Return (X, Y) of the center of cell containing provided text 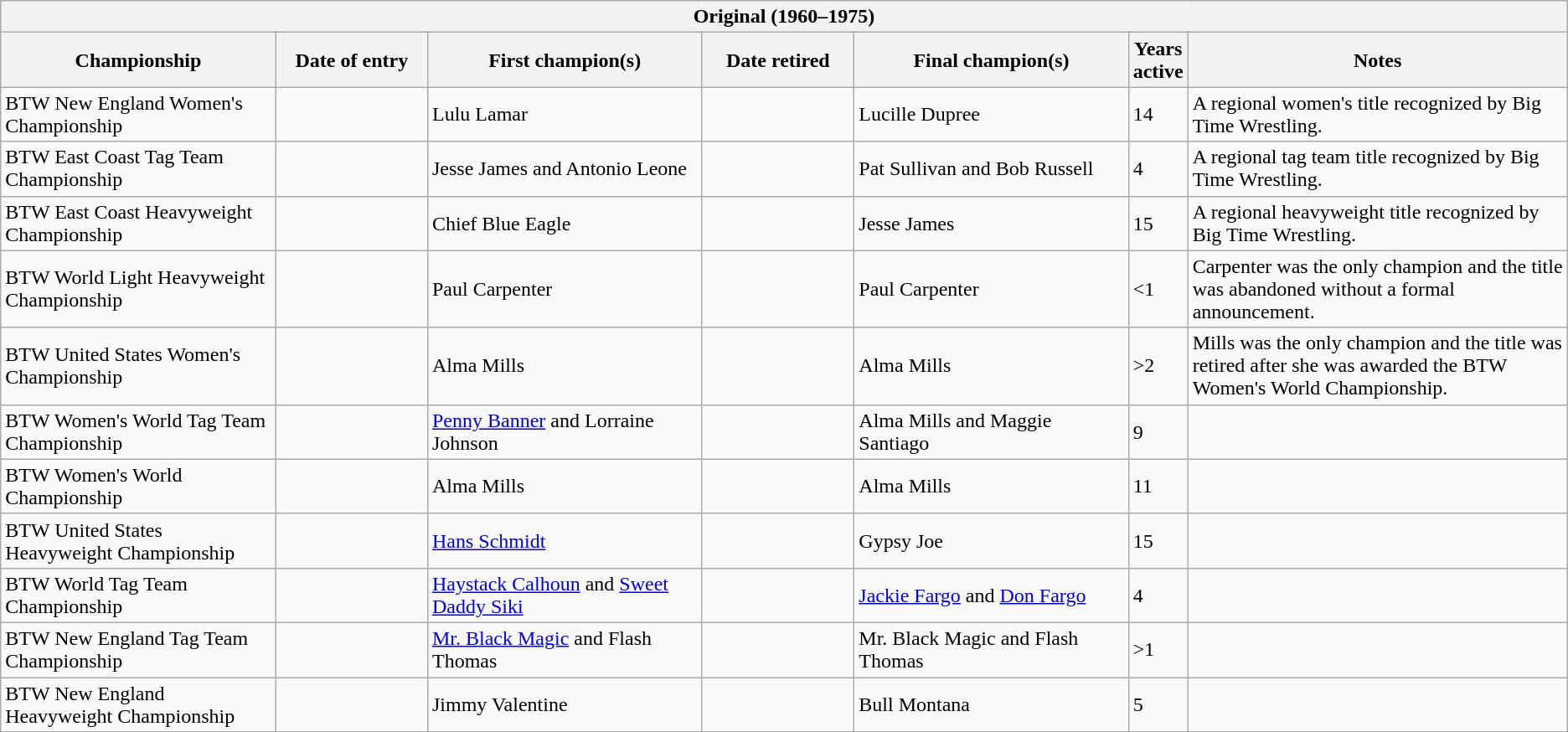
Mills was the only champion and the title was retired after she was awarded the BTW Women's World Championship. (1377, 366)
BTW World Light Heavyweight Championship (138, 289)
Haystack Calhoun and Sweet Daddy Siki (565, 595)
BTW New England Heavyweight Championship (138, 704)
BTW East Coast Heavyweight Championship (138, 223)
Carpenter was the only champion and the title was abandoned without a formal announcement. (1377, 289)
Lulu Lamar (565, 114)
BTW United States Women's Championship (138, 366)
Alma Mills and Maggie Santiago (992, 432)
Jesse James and Antonio Leone (565, 169)
BTW United States Heavyweight Championship (138, 541)
Date retired (778, 60)
Gypsy Joe (992, 541)
A regional women's title recognized by Big Time Wrestling. (1377, 114)
BTW New England Women's Championship (138, 114)
Pat Sullivan and Bob Russell (992, 169)
Bull Montana (992, 704)
11 (1158, 486)
14 (1158, 114)
9 (1158, 432)
Date of entry (352, 60)
Original (1960–1975) (784, 17)
5 (1158, 704)
First champion(s) (565, 60)
BTW New England Tag Team Championship (138, 650)
Hans Schmidt (565, 541)
Notes (1377, 60)
Jimmy Valentine (565, 704)
Jesse James (992, 223)
BTW East Coast Tag Team Championship (138, 169)
Chief Blue Eagle (565, 223)
>2 (1158, 366)
Championship (138, 60)
<1 (1158, 289)
BTW Women's World Championship (138, 486)
BTW Women's World Tag Team Championship (138, 432)
Jackie Fargo and Don Fargo (992, 595)
Penny Banner and Lorraine Johnson (565, 432)
Years active (1158, 60)
Lucille Dupree (992, 114)
A regional heavyweight title recognized by Big Time Wrestling. (1377, 223)
Final champion(s) (992, 60)
A regional tag team title recognized by Big Time Wrestling. (1377, 169)
BTW World Tag Team Championship (138, 595)
>1 (1158, 650)
